Find where the given text appears and provide that cell's center as [X, Y] coordinate. 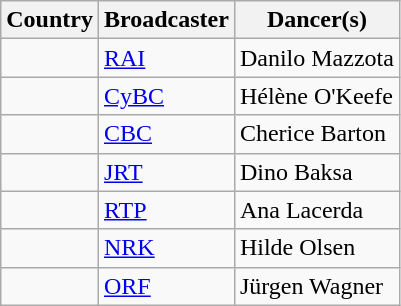
ORF [166, 286]
RTP [166, 210]
CyBC [166, 96]
RAI [166, 58]
Danilo Mazzota [316, 58]
Dino Baksa [316, 172]
Country [50, 20]
Hélène O'Keefe [316, 96]
Broadcaster [166, 20]
Dancer(s) [316, 20]
Hilde Olsen [316, 248]
CBC [166, 134]
Cherice Barton [316, 134]
Jürgen Wagner [316, 286]
Ana Lacerda [316, 210]
JRT [166, 172]
NRK [166, 248]
